Scan for the cell matching the given text and deliver its [X, Y] coordinate at center. 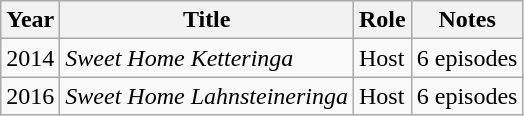
2016 [30, 96]
2014 [30, 58]
Notes [467, 20]
Sweet Home Ketteringa [207, 58]
Sweet Home Lahnsteineringa [207, 96]
Title [207, 20]
Year [30, 20]
Role [383, 20]
